For the text-containing cell, return its midpoint in [X, Y] coordinate format. 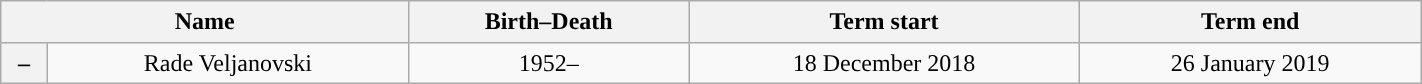
18 December 2018 [884, 62]
Birth–Death [549, 22]
Rade Veljanovski [228, 62]
1952– [549, 62]
Name [205, 22]
26 January 2019 [1250, 62]
Term end [1250, 22]
Term start [884, 22]
– [24, 62]
